Scan for the cell matching the given text and deliver its (x, y) coordinate at center. 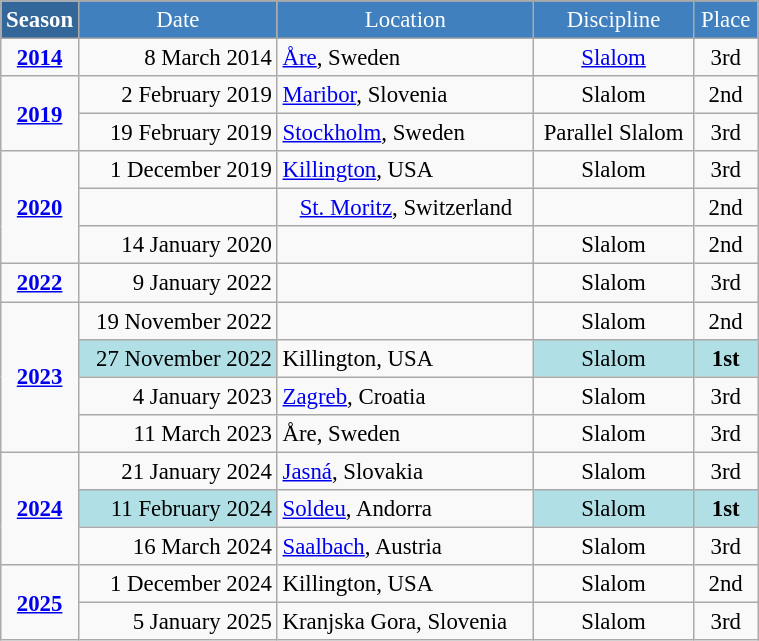
5 January 2025 (178, 621)
Soldeu, Andorra (405, 509)
1 December 2024 (178, 584)
Kranjska Gora, Slovenia (405, 621)
Date (178, 20)
2025 (40, 602)
19 February 2019 (178, 133)
Parallel Slalom (613, 133)
14 January 2020 (178, 245)
2022 (40, 283)
21 January 2024 (178, 471)
Maribor, Slovenia (405, 95)
Jasná, Slovakia (405, 471)
2020 (40, 208)
Season (40, 20)
11 March 2023 (178, 433)
11 February 2024 (178, 509)
27 November 2022 (178, 358)
St. Moritz, Switzerland (405, 208)
16 March 2024 (178, 546)
2014 (40, 58)
8 March 2014 (178, 58)
2023 (40, 377)
Zagreb, Croatia (405, 396)
2019 (40, 114)
2 February 2019 (178, 95)
Place (726, 20)
1 December 2019 (178, 170)
Stockholm, Sweden (405, 133)
19 November 2022 (178, 321)
2024 (40, 508)
Location (405, 20)
9 January 2022 (178, 283)
4 January 2023 (178, 396)
Discipline (613, 20)
Saalbach, Austria (405, 546)
